Capture the cell that displays the provided text and extract its (x, y) central coordinate. 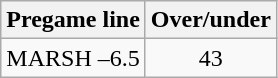
MARSH –6.5 (74, 58)
43 (210, 58)
Over/under (210, 20)
Pregame line (74, 20)
